Detect which cell encompasses the target text, then output its [X, Y] center coordinate. 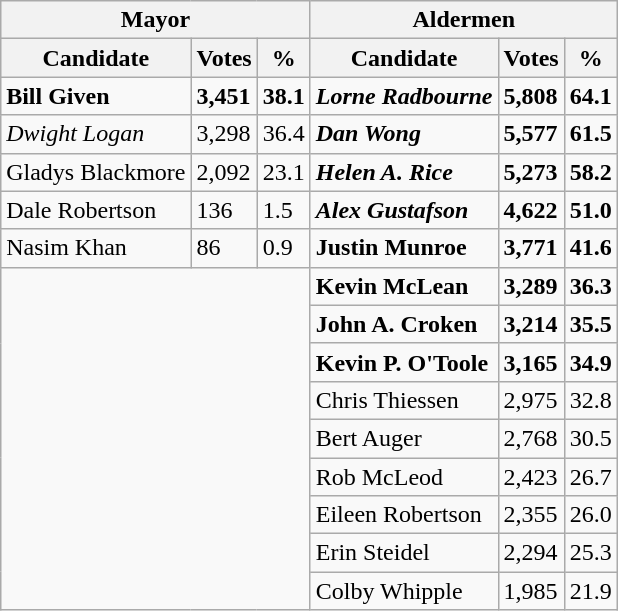
41.6 [590, 248]
34.9 [590, 362]
38.1 [284, 96]
Lorne Radbourne [404, 96]
36.3 [590, 286]
5,577 [531, 134]
Dwight Logan [96, 134]
26.0 [590, 515]
23.1 [284, 172]
64.1 [590, 96]
2,355 [531, 515]
Erin Steidel [404, 553]
86 [224, 248]
2,975 [531, 400]
Alex Gustafson [404, 210]
0.9 [284, 248]
Dan Wong [404, 134]
3,214 [531, 324]
1.5 [284, 210]
Gladys Blackmore [96, 172]
Eileen Robertson [404, 515]
3,298 [224, 134]
32.8 [590, 400]
Nasim Khan [96, 248]
Mayor [156, 20]
3,771 [531, 248]
136 [224, 210]
51.0 [590, 210]
3,289 [531, 286]
35.5 [590, 324]
2,092 [224, 172]
3,451 [224, 96]
30.5 [590, 438]
2,423 [531, 477]
4,622 [531, 210]
25.3 [590, 553]
2,768 [531, 438]
Aldermen [464, 20]
Bill Given [96, 96]
3,165 [531, 362]
Kevin McLean [404, 286]
26.7 [590, 477]
John A. Croken [404, 324]
Rob McLeod [404, 477]
Chris Thiessen [404, 400]
Dale Robertson [96, 210]
Justin Munroe [404, 248]
5,808 [531, 96]
1,985 [531, 591]
5,273 [531, 172]
Colby Whipple [404, 591]
Helen A. Rice [404, 172]
Bert Auger [404, 438]
36.4 [284, 134]
61.5 [590, 134]
Kevin P. O'Toole [404, 362]
58.2 [590, 172]
2,294 [531, 553]
21.9 [590, 591]
